Detect which cell encompasses the target text, then output its [X, Y] center coordinate. 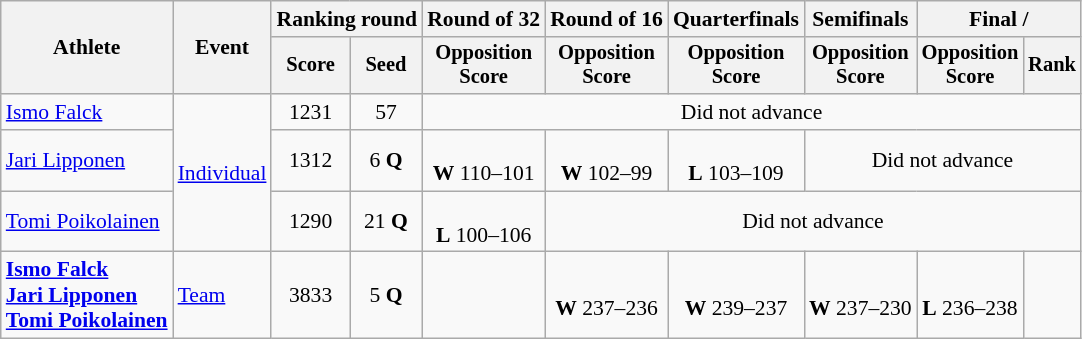
Quarterfinals [736, 19]
1231 [310, 112]
21 Q [386, 222]
W 237–230 [860, 296]
Jari Lipponen [87, 160]
L 100–106 [484, 222]
1290 [310, 222]
Final / [999, 19]
Round of 32 [484, 19]
1312 [310, 160]
W 102–99 [606, 160]
5 Q [386, 296]
Score [310, 66]
Ismo FalckJari LipponenTomi Poikolainen [87, 296]
Ranking round [346, 19]
3833 [310, 296]
Ismo Falck [87, 112]
L 103–109 [736, 160]
Event [222, 48]
Semifinals [860, 19]
W 110–101 [484, 160]
Individual [222, 173]
Tomi Poikolainen [87, 222]
Rank [1052, 66]
6 Q [386, 160]
Round of 16 [606, 19]
57 [386, 112]
Team [222, 296]
L 236–238 [970, 296]
Seed [386, 66]
W 237–236 [606, 296]
Athlete [87, 48]
W 239–237 [736, 296]
